Detect which cell encompasses the target text, then output its [X, Y] center coordinate. 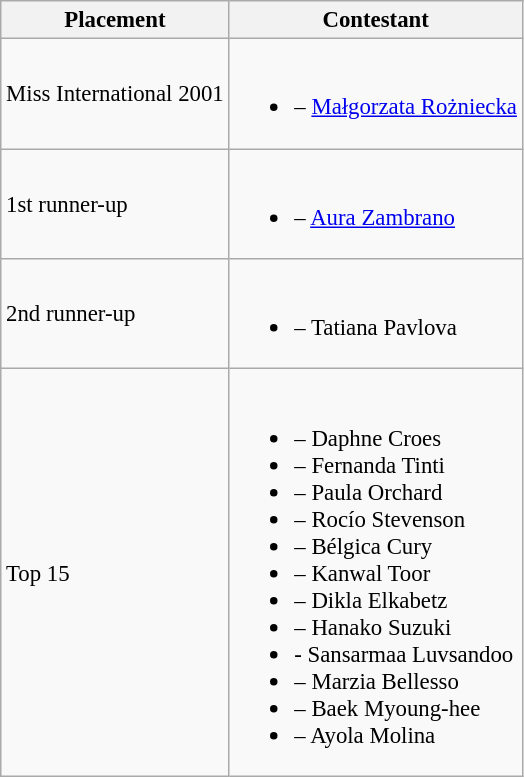
– Małgorzata Rożniecka [376, 94]
Contestant [376, 20]
Placement [115, 20]
– Aura Zambrano [376, 204]
1st runner-up [115, 204]
2nd runner-up [115, 314]
– Tatiana Pavlova [376, 314]
Miss International 2001 [115, 94]
Top 15 [115, 572]
